From the cell containing the given text, extract its center point as (X, Y) coordinate. 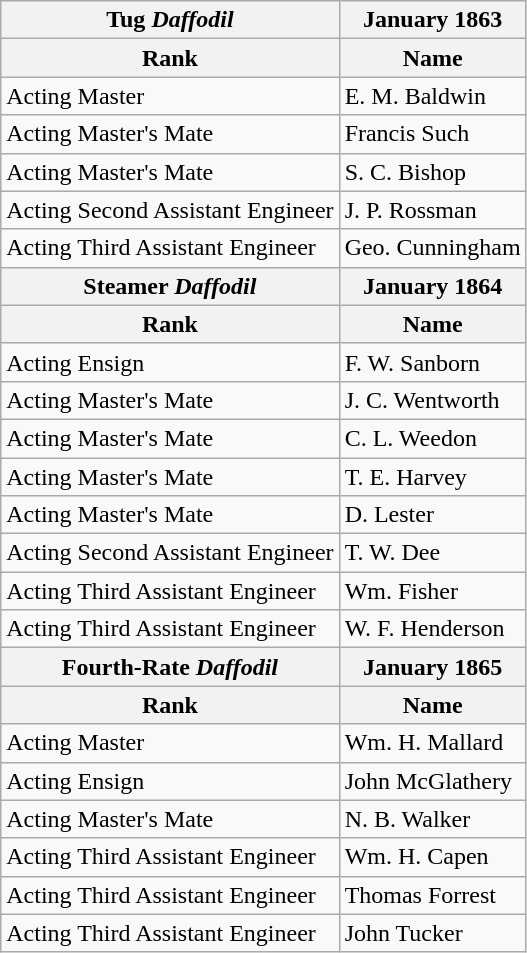
T. E. Harvey (432, 477)
J. C. Wentworth (432, 400)
January 1863 (432, 20)
D. Lester (432, 515)
John Tucker (432, 933)
January 1865 (432, 667)
E. M. Baldwin (432, 96)
C. L. Weedon (432, 438)
T. W. Dee (432, 553)
Steamer Daffodil (170, 286)
Thomas Forrest (432, 895)
N. B. Walker (432, 819)
Wm. Fisher (432, 591)
S. C. Bishop (432, 172)
J. P. Rossman (432, 210)
January 1864 (432, 286)
Wm. H. Mallard (432, 743)
F. W. Sanborn (432, 362)
Geo. Cunningham (432, 248)
Wm. H. Capen (432, 857)
Fourth-Rate Daffodil (170, 667)
Francis Such (432, 134)
W. F. Henderson (432, 629)
Tug Daffodil (170, 20)
John McGlathery (432, 781)
